Extract the [x, y] coordinate from the center of the cell holding the provided text.  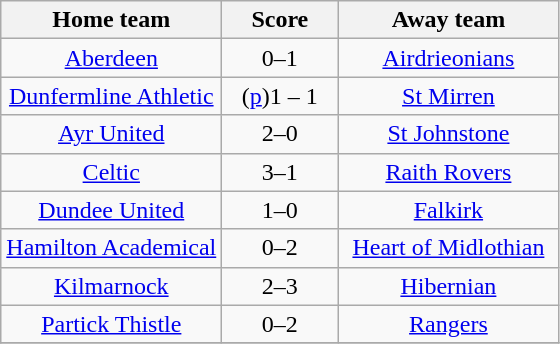
Ayr United [112, 134]
3–1 [280, 172]
Score [280, 20]
Airdrieonians [448, 58]
2–3 [280, 286]
Raith Rovers [448, 172]
Hibernian [448, 286]
Dunfermline Athletic [112, 96]
Hamilton Academical [112, 248]
Home team [112, 20]
Partick Thistle [112, 324]
Away team [448, 20]
Celtic [112, 172]
0–1 [280, 58]
St Johnstone [448, 134]
Kilmarnock [112, 286]
2–0 [280, 134]
St Mirren [448, 96]
Aberdeen [112, 58]
1–0 [280, 210]
Falkirk [448, 210]
Heart of Midlothian [448, 248]
Rangers [448, 324]
Dundee United [112, 210]
(p)1 – 1 [280, 96]
